Return the [X, Y] coordinate for the center point of the cell that contains the specified text.  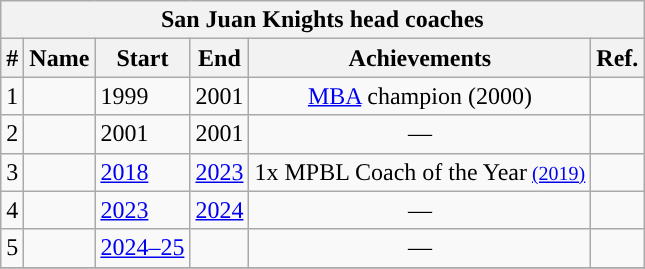
Start [142, 58]
Name [60, 58]
Ref. [618, 58]
2 [12, 134]
End [220, 58]
1 [12, 96]
San Juan Knights head coaches [322, 20]
1999 [142, 96]
2024 [220, 210]
Achievements [420, 58]
# [12, 58]
4 [12, 210]
5 [12, 248]
1x MPBL Coach of the Year (2019) [420, 172]
MBA champion (2000) [420, 96]
2018 [142, 172]
3 [12, 172]
2024–25 [142, 248]
